Pinpoint the cell where the given text exists, returning its [X, Y] midpoint coordinate. 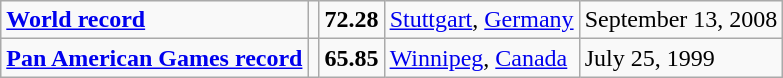
September 13, 2008 [681, 20]
July 25, 1999 [681, 58]
Stuttgart, Germany [482, 20]
72.28 [352, 20]
Pan American Games record [154, 58]
Winnipeg, Canada [482, 58]
World record [154, 20]
65.85 [352, 58]
